Locate the cell with the specified text and output its (X, Y) center coordinate. 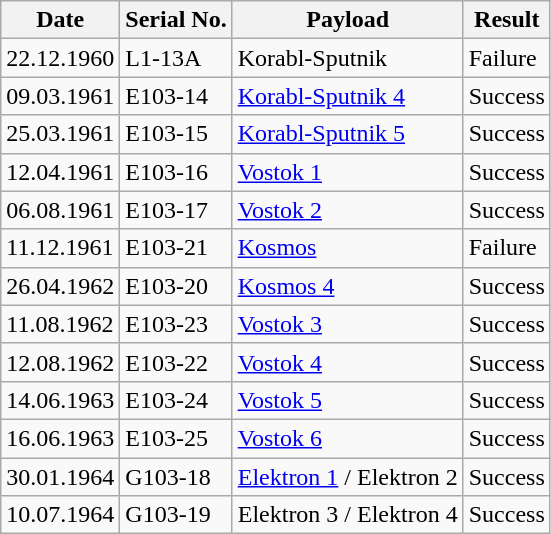
Vostok 1 (348, 172)
Elektron 1 / Elektron 2 (348, 477)
E103-14 (176, 96)
Serial No. (176, 20)
E103-16 (176, 172)
Date (60, 20)
11.12.1961 (60, 248)
10.07.1964 (60, 515)
E103-17 (176, 210)
E103-21 (176, 248)
26.04.1962 (60, 286)
16.06.1963 (60, 438)
Payload (348, 20)
E103-15 (176, 134)
Vostok 4 (348, 362)
Korabl-Sputnik 5 (348, 134)
Vostok 2 (348, 210)
12.04.1961 (60, 172)
G103-19 (176, 515)
E103-23 (176, 324)
30.01.1964 (60, 477)
E103-20 (176, 286)
Vostok 6 (348, 438)
11.08.1962 (60, 324)
14.06.1963 (60, 400)
E103-25 (176, 438)
Kosmos (348, 248)
E103-24 (176, 400)
L1-13A (176, 58)
Korabl-Sputnik 4 (348, 96)
Elektron 3 / Elektron 4 (348, 515)
06.08.1961 (60, 210)
25.03.1961 (60, 134)
22.12.1960 (60, 58)
Kosmos 4 (348, 286)
Result (506, 20)
Vostok 5 (348, 400)
Vostok 3 (348, 324)
G103-18 (176, 477)
09.03.1961 (60, 96)
12.08.1962 (60, 362)
E103-22 (176, 362)
Korabl-Sputnik (348, 58)
